Return (X, Y) of the center of cell containing provided text 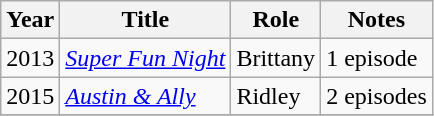
Role (276, 20)
Year (30, 20)
Title (146, 20)
Ridley (276, 96)
2015 (30, 96)
Brittany (276, 58)
Notes (377, 20)
Austin & Ally (146, 96)
Super Fun Night (146, 58)
1 episode (377, 58)
2 episodes (377, 96)
2013 (30, 58)
